Return the [X, Y] coordinate for the center point of the cell that contains the specified text.  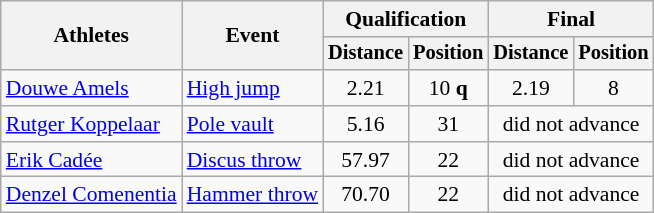
5.16 [366, 124]
High jump [252, 88]
Erik Cadée [92, 160]
2.21 [366, 88]
Qualification [406, 19]
10 q [448, 88]
Pole vault [252, 124]
8 [613, 88]
Douwe Amels [92, 88]
Final [570, 19]
Athletes [92, 36]
Denzel Comenentia [92, 195]
2.19 [530, 88]
Event [252, 36]
Rutger Koppelaar [92, 124]
57.97 [366, 160]
Discus throw [252, 160]
70.70 [366, 195]
31 [448, 124]
Hammer throw [252, 195]
